Extract the (X, Y) coordinate from the center of the cell holding the provided text.  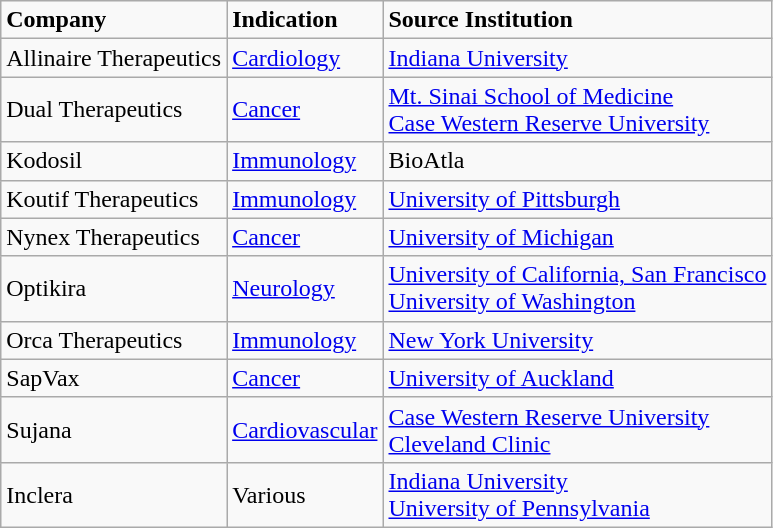
Orca Therapeutics (114, 340)
Source Institution (578, 20)
University of California, San FranciscoUniversity of Washington (578, 288)
SapVax (114, 378)
Allinaire Therapeutics (114, 58)
Inclera (114, 494)
New York University (578, 340)
Sujana (114, 430)
Mt. Sinai School of MedicineCase Western Reserve University (578, 110)
Various (305, 494)
Indication (305, 20)
Koutif Therapeutics (114, 199)
Cardiology (305, 58)
Optikira (114, 288)
University of Pittsburgh (578, 199)
Company (114, 20)
Kodosil (114, 161)
BioAtla (578, 161)
Indiana UniversityUniversity of Pennsylvania (578, 494)
Nynex Therapeutics (114, 237)
Case Western Reserve UniversityCleveland Clinic (578, 430)
Indiana University (578, 58)
Dual Therapeutics (114, 110)
University of Auckland (578, 378)
University of Michigan (578, 237)
Neurology (305, 288)
Cardiovascular (305, 430)
